Extract the (x, y) coordinate from the center of the cell holding the provided text.  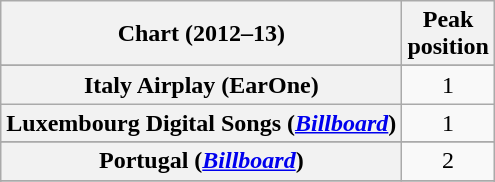
Peakposition (448, 34)
Portugal (Billboard) (202, 161)
2 (448, 161)
Chart (2012–13) (202, 34)
Italy Airplay (EarOne) (202, 85)
Luxembourg Digital Songs (Billboard) (202, 123)
